From the cell containing the given text, extract its center point as (X, Y) coordinate. 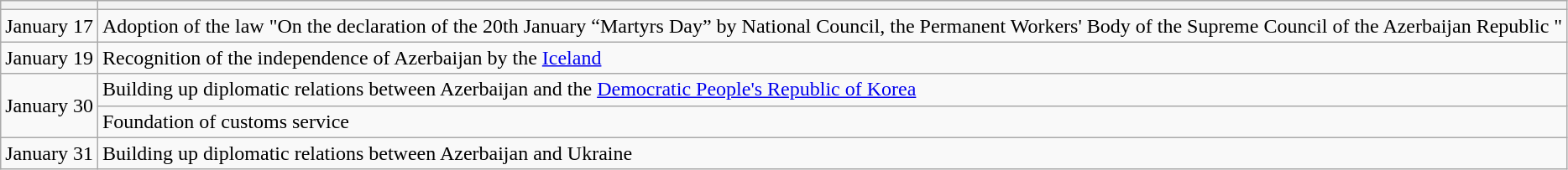
January 31 (50, 153)
Building up diplomatic relations between Azerbaijan and the Democratic People's Republic of Korea (832, 90)
Recognition of the independence of Azerbaijan by the Iceland (832, 58)
January 17 (50, 26)
January 30 (50, 106)
January 19 (50, 58)
Building up diplomatic relations between Azerbaijan and Ukraine (832, 153)
Foundation of customs service (832, 121)
